Output the [x, y] coordinate of the center of the cell containing the given text.  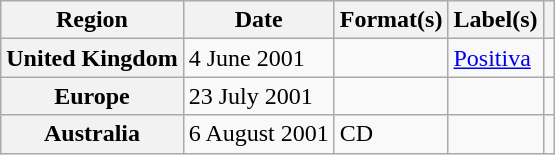
4 June 2001 [258, 58]
Australia [92, 134]
Region [92, 20]
Positiva [496, 58]
Date [258, 20]
Europe [92, 96]
Format(s) [391, 20]
Label(s) [496, 20]
6 August 2001 [258, 134]
23 July 2001 [258, 96]
CD [391, 134]
United Kingdom [92, 58]
